For the text-containing cell, return its midpoint in (X, Y) coordinate format. 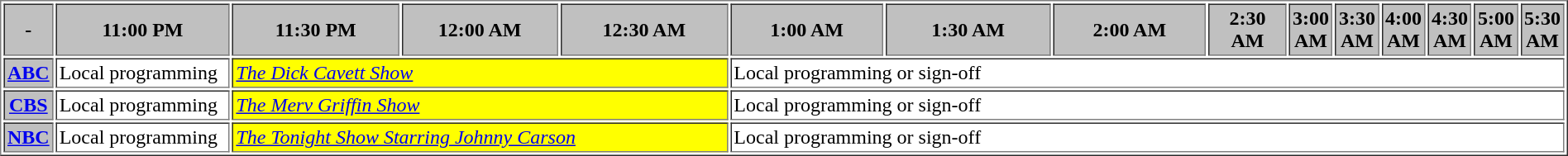
12:30 AM (644, 30)
11:30 PM (316, 30)
4:00 AM (1403, 30)
1:30 AM (968, 30)
11:00 PM (142, 30)
The Tonight Show Starring Johnny Carson (480, 137)
3:30 AM (1356, 30)
2:00 AM (1130, 30)
The Merv Griffin Show (480, 106)
12:00 AM (480, 30)
CBS (28, 106)
- (28, 30)
5:00 AM (1495, 30)
NBC (28, 137)
5:30 AM (1542, 30)
1:00 AM (807, 30)
The Dick Cavett Show (480, 73)
4:30 AM (1449, 30)
3:00 AM (1310, 30)
2:30 AM (1248, 30)
ABC (28, 73)
